For the text-containing cell, return its midpoint in (x, y) coordinate format. 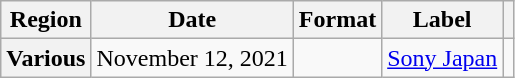
November 12, 2021 (192, 58)
Region (46, 20)
Label (442, 20)
Format (337, 20)
Sony Japan (442, 58)
Date (192, 20)
Various (46, 58)
